From the cell containing the given text, extract its center point as [x, y] coordinate. 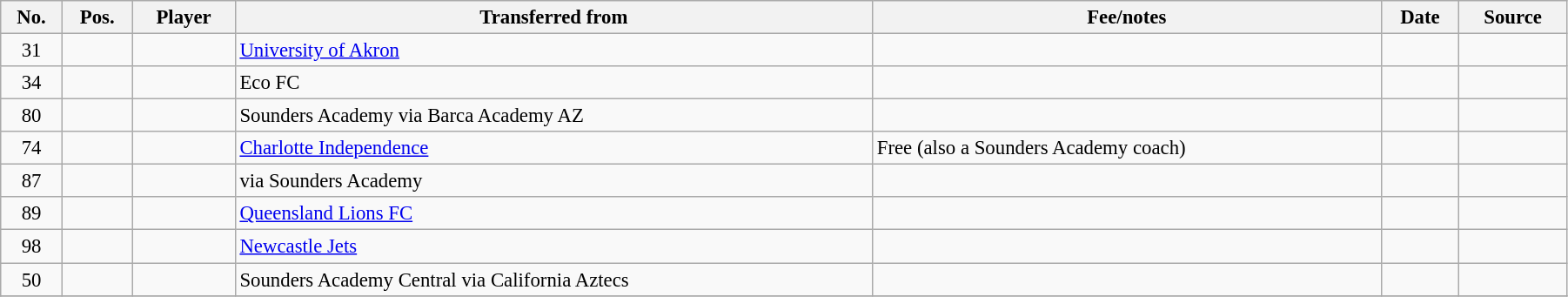
Date [1420, 17]
Transferred from [553, 17]
74 [31, 148]
Sounders Academy Central via California Aztecs [553, 280]
Free (also a Sounders Academy coach) [1126, 148]
80 [31, 116]
Queensland Lions FC [553, 213]
via Sounders Academy [553, 181]
34 [31, 83]
87 [31, 181]
98 [31, 246]
89 [31, 213]
31 [31, 51]
Sounders Academy via Barca Academy AZ [553, 116]
Pos. [97, 17]
50 [31, 280]
Charlotte Independence [553, 148]
Fee/notes [1126, 17]
University of Akron [553, 51]
Player [184, 17]
No. [31, 17]
Source [1513, 17]
Eco FC [553, 83]
Newcastle Jets [553, 246]
